Search for the cell housing the specified text and yield its (x, y) center coordinate. 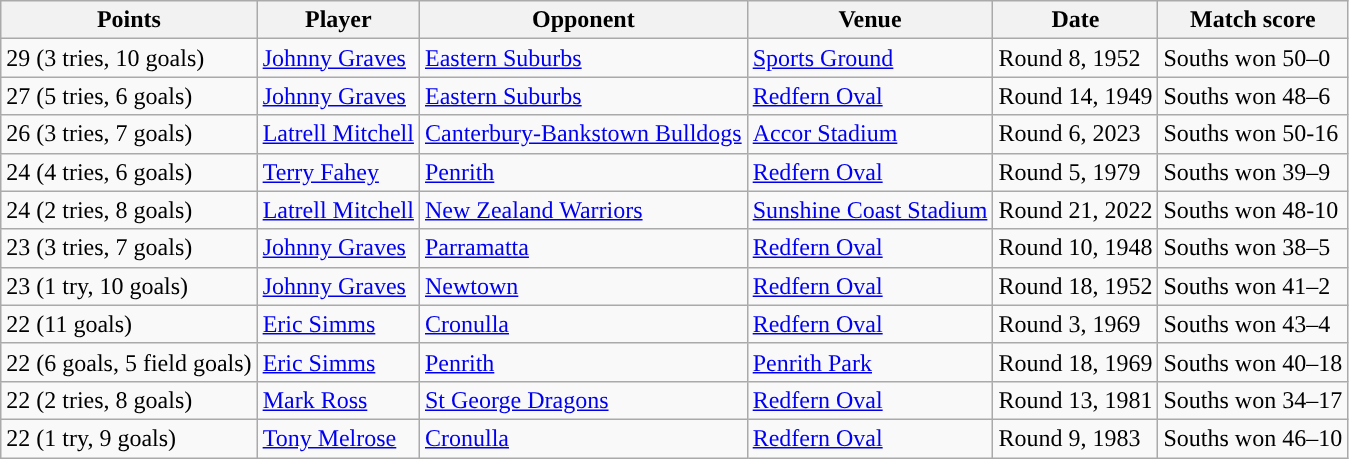
24 (4 tries, 6 goals) (129, 172)
Round 6, 2023 (1076, 134)
Newtown (583, 286)
Accor Stadium (870, 134)
Round 8, 1952 (1076, 58)
23 (3 tries, 7 goals) (129, 248)
Round 14, 1949 (1076, 96)
22 (11 goals) (129, 324)
29 (3 tries, 10 goals) (129, 58)
Penrith Park (870, 362)
Parramatta (583, 248)
Sunshine Coast Stadium (870, 210)
Round 21, 2022 (1076, 210)
Souths won 48–6 (1253, 96)
22 (6 goals, 5 field goals) (129, 362)
Souths won 34–17 (1253, 400)
Venue (870, 20)
Souths won 40–18 (1253, 362)
Round 3, 1969 (1076, 324)
Round 5, 1979 (1076, 172)
Souths won 39–9 (1253, 172)
Round 18, 1969 (1076, 362)
Points (129, 20)
26 (3 tries, 7 goals) (129, 134)
Terry Fahey (338, 172)
Souths won 46–10 (1253, 438)
Player (338, 20)
Souths won 50–0 (1253, 58)
Round 10, 1948 (1076, 248)
Souths won 41–2 (1253, 286)
24 (2 tries, 8 goals) (129, 210)
Date (1076, 20)
Canterbury-Bankstown Bulldogs (583, 134)
Match score (1253, 20)
23 (1 try, 10 goals) (129, 286)
22 (2 tries, 8 goals) (129, 400)
Souths won 38–5 (1253, 248)
Opponent (583, 20)
St George Dragons (583, 400)
Sports Ground (870, 58)
22 (1 try, 9 goals) (129, 438)
Souths won 43–4 (1253, 324)
27 (5 tries, 6 goals) (129, 96)
Souths won 50-16 (1253, 134)
Round 9, 1983 (1076, 438)
Round 13, 1981 (1076, 400)
Tony Melrose (338, 438)
Mark Ross (338, 400)
Round 18, 1952 (1076, 286)
New Zealand Warriors (583, 210)
Souths won 48-10 (1253, 210)
